Extract the (x, y) coordinate from the center of the cell holding the provided text.  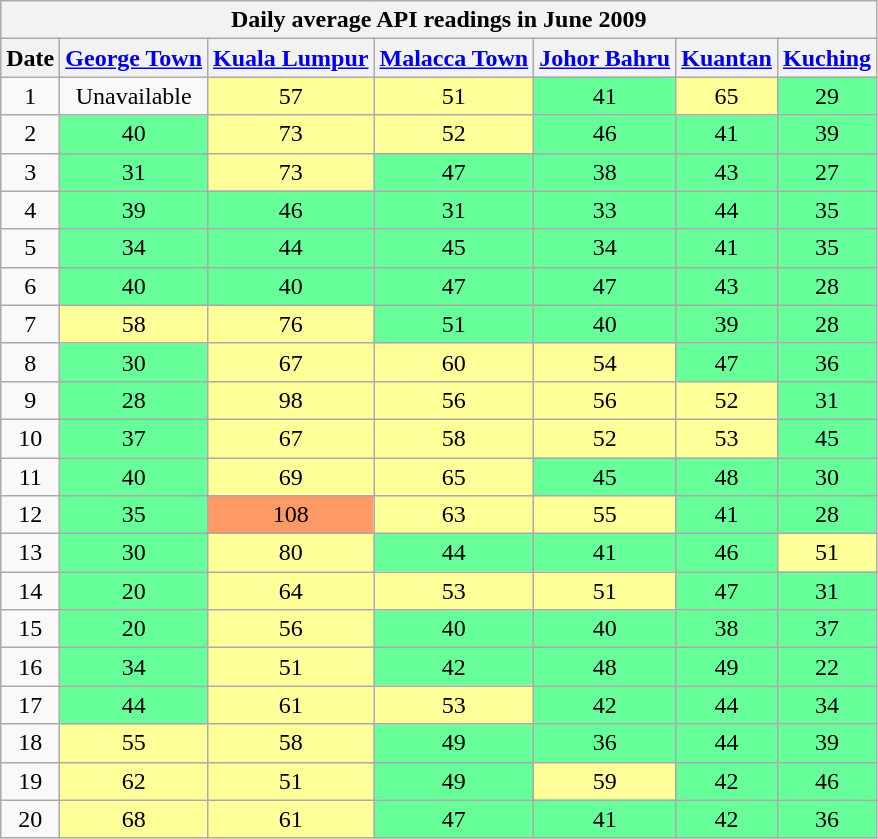
Daily average API readings in June 2009 (439, 20)
27 (826, 172)
6 (30, 286)
13 (30, 553)
17 (30, 705)
5 (30, 248)
98 (291, 400)
10 (30, 438)
64 (291, 591)
Kuching (826, 58)
29 (826, 96)
54 (605, 362)
63 (454, 515)
Johor Bahru (605, 58)
15 (30, 629)
Date (30, 58)
8 (30, 362)
Malacca Town (454, 58)
3 (30, 172)
Unavailable (134, 96)
57 (291, 96)
22 (826, 667)
108 (291, 515)
7 (30, 324)
18 (30, 743)
George Town (134, 58)
62 (134, 781)
14 (30, 591)
Kuantan (727, 58)
59 (605, 781)
4 (30, 210)
80 (291, 553)
76 (291, 324)
19 (30, 781)
2 (30, 134)
33 (605, 210)
1 (30, 96)
11 (30, 477)
60 (454, 362)
12 (30, 515)
16 (30, 667)
69 (291, 477)
68 (134, 819)
9 (30, 400)
Kuala Lumpur (291, 58)
